Return [x, y] of the center of cell containing provided text 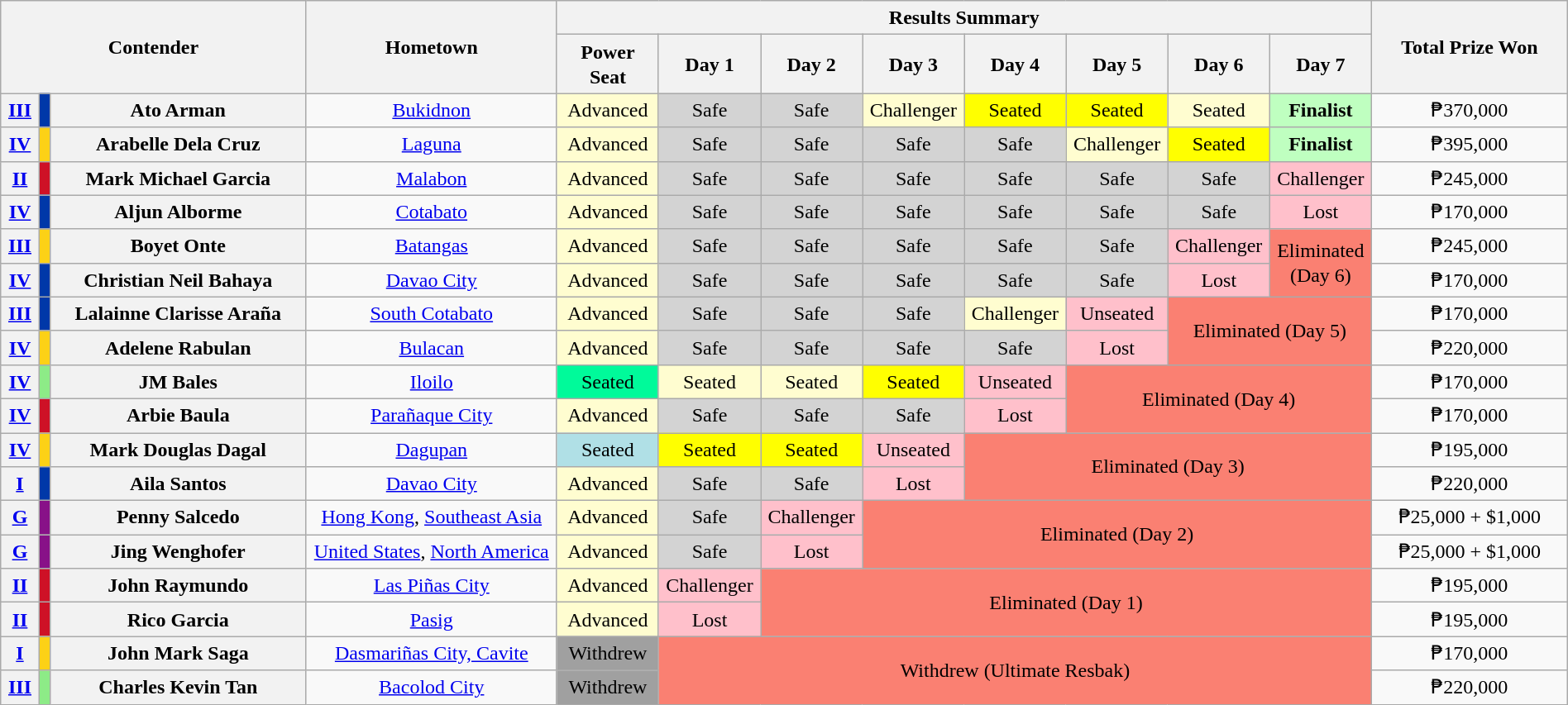
Hong Kong, Southeast Asia [432, 517]
Mark Michael Garcia [178, 179]
Cotabato [432, 212]
Eliminated (Day 6) [1320, 263]
Arbie Baula [178, 415]
Mark Douglas Dagal [178, 450]
Ato Arman [178, 111]
Iloilo [432, 382]
Eliminated (Day 2) [1117, 535]
Penny Salcedo [178, 517]
Contender [154, 47]
Rico Garcia [178, 620]
Total Prize Won [1469, 47]
Adelene Rabulan [178, 347]
Hometown [432, 47]
Day 1 [710, 64]
Day 3 [913, 64]
Malabon [432, 179]
Christian Neil Bahaya [178, 279]
Parañaque City [432, 415]
Bukidnon [432, 111]
Arabelle Dela Cruz [178, 144]
Batangas [432, 246]
Eliminated (Day 1) [1067, 603]
United States, North America [432, 552]
Dasmariñas City, Cavite [432, 653]
₱370,000 [1469, 111]
Day 6 [1219, 64]
Day 4 [1016, 64]
Lalainne Clarisse Araña [178, 314]
Withdrew (Ultimate Resbak) [1015, 670]
Las Piñas City [432, 585]
Charles Kevin Tan [178, 688]
Day 2 [812, 64]
Eliminated (Day 5) [1269, 331]
South Cotabato [432, 314]
John Mark Saga [178, 653]
Laguna [432, 144]
Pasig [432, 620]
Jing Wenghofer [178, 552]
Dagupan [432, 450]
Eliminated (Day 3) [1168, 467]
Boyet Onte [178, 246]
Aljun Alborme [178, 212]
₱395,000 [1469, 144]
JM Bales [178, 382]
Aila Santos [178, 484]
Results Summary [964, 18]
Power Seat [607, 64]
Day 7 [1320, 64]
John Raymundo [178, 585]
Eliminated (Day 4) [1219, 398]
Bulacan [432, 347]
Day 5 [1116, 64]
Bacolod City [432, 688]
